Return [X, Y] of the center of cell containing provided text 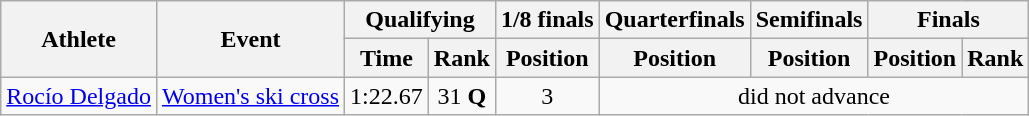
Finals [948, 20]
Quarterfinals [674, 20]
3 [547, 96]
1/8 finals [547, 20]
Time [387, 58]
Qualifying [420, 20]
Athlete [79, 39]
did not advance [814, 96]
Event [250, 39]
Women's ski cross [250, 96]
31 Q [462, 96]
1:22.67 [387, 96]
Rocío Delgado [79, 96]
Semifinals [809, 20]
